Locate the cell with the specified text and output its (X, Y) center coordinate. 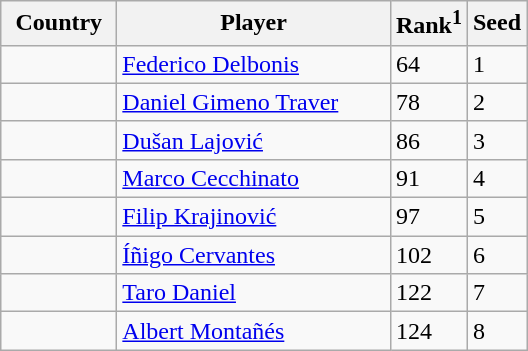
64 (428, 64)
91 (428, 178)
2 (496, 102)
3 (496, 140)
5 (496, 217)
Seed (496, 24)
Daniel Gimeno Traver (254, 102)
8 (496, 331)
1 (496, 64)
6 (496, 255)
Albert Montañés (254, 331)
Filip Krajinović (254, 217)
Federico Delbonis (254, 64)
Taro Daniel (254, 293)
Country (59, 24)
7 (496, 293)
Rank1 (428, 24)
4 (496, 178)
124 (428, 331)
Íñigo Cervantes (254, 255)
102 (428, 255)
86 (428, 140)
97 (428, 217)
Marco Cecchinato (254, 178)
78 (428, 102)
122 (428, 293)
Dušan Lajović (254, 140)
Player (254, 24)
